Detect which cell encompasses the target text, then output its [X, Y] center coordinate. 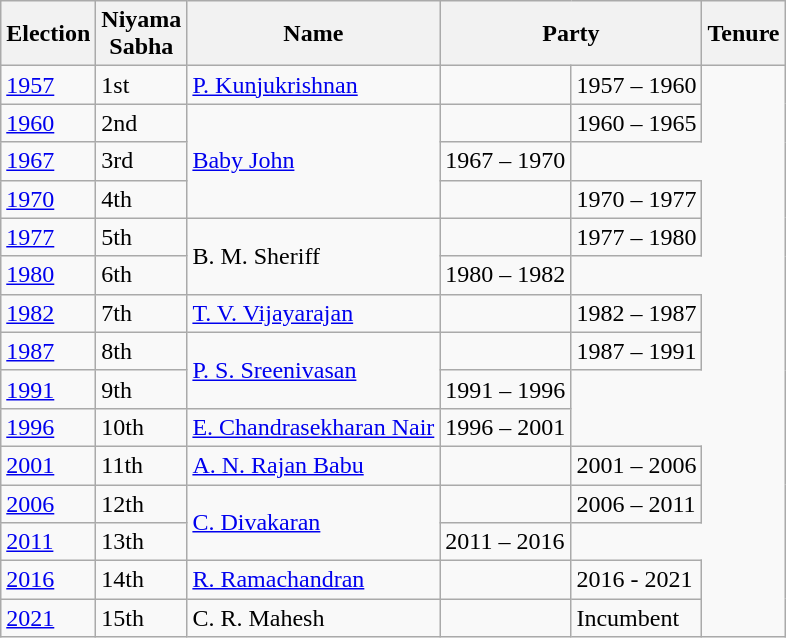
2006 [48, 503]
2016 [48, 580]
14th [142, 580]
Party [571, 34]
1991 – 1996 [506, 389]
1960 – 1965 [636, 123]
1987 [48, 351]
T. V. Vijayarajan [314, 313]
1st [142, 85]
A. N. Rajan Babu [314, 465]
4th [142, 199]
2001 – 2006 [636, 465]
6th [142, 275]
7th [142, 313]
1957 – 1960 [636, 85]
NiyamaSabha [142, 34]
1980 [48, 275]
13th [142, 542]
1977 – 1980 [636, 237]
2001 [48, 465]
1970 – 1977 [636, 199]
B. M. Sheriff [314, 256]
1982 [48, 313]
1970 [48, 199]
C. Divakaran [314, 522]
Name [314, 34]
Tenure [744, 34]
Baby John [314, 161]
2016 - 2021 [636, 580]
1991 [48, 389]
2006 – 2011 [636, 503]
P. Kunjukrishnan [314, 85]
10th [142, 427]
2nd [142, 123]
2011 – 2016 [506, 542]
Incumbent [636, 618]
1967 [48, 161]
2011 [48, 542]
R. Ramachandran [314, 580]
3rd [142, 161]
8th [142, 351]
1996 – 2001 [506, 427]
P. S. Sreenivasan [314, 370]
1987 – 1991 [636, 351]
12th [142, 503]
1996 [48, 427]
5th [142, 237]
9th [142, 389]
11th [142, 465]
1967 – 1970 [506, 161]
E. Chandrasekharan Nair [314, 427]
2021 [48, 618]
1960 [48, 123]
1957 [48, 85]
Election [48, 34]
1982 – 1987 [636, 313]
15th [142, 618]
C. R. Mahesh [314, 618]
1977 [48, 237]
1980 – 1982 [506, 275]
